Extract the [X, Y] coordinate from the center of the cell holding the provided text.  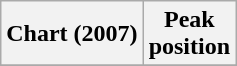
Chart (2007) [72, 34]
Peakposition [189, 34]
